Search for the cell housing the specified text and yield its (x, y) center coordinate. 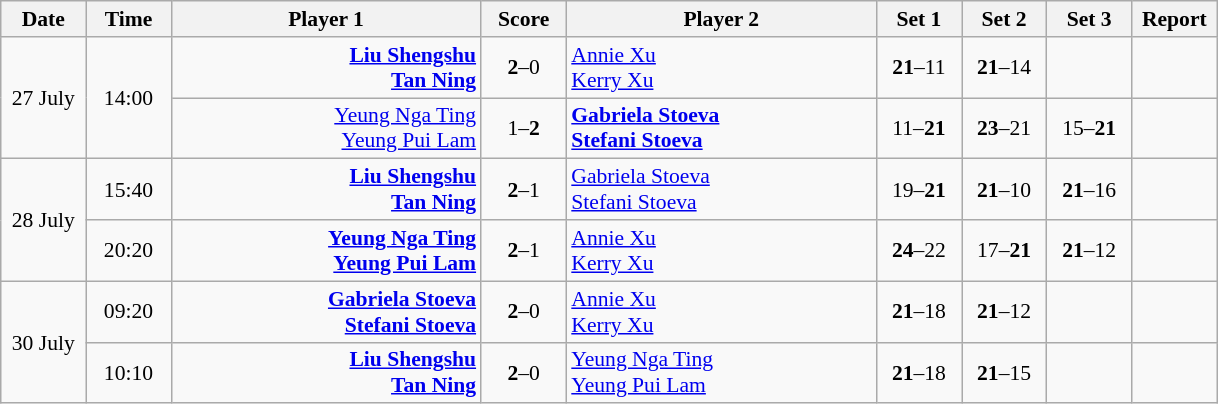
1–2 (524, 128)
11–21 (918, 128)
21–14 (1004, 68)
Set 2 (1004, 19)
20:20 (128, 250)
17–21 (1004, 250)
15:40 (128, 190)
28 July (44, 220)
19–21 (918, 190)
Report (1174, 19)
21–10 (1004, 190)
Time (128, 19)
14:00 (128, 98)
Score (524, 19)
09:20 (128, 312)
10:10 (128, 372)
27 July (44, 98)
24–22 (918, 250)
15–21 (1090, 128)
30 July (44, 342)
Player 1 (326, 19)
21–16 (1090, 190)
23–21 (1004, 128)
21–11 (918, 68)
Player 2 (721, 19)
Date (44, 19)
Set 1 (918, 19)
Set 3 (1090, 19)
21–15 (1004, 372)
